Pinpoint the cell where the given text exists, returning its (X, Y) midpoint coordinate. 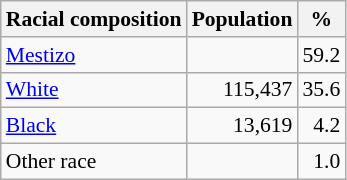
% (321, 19)
Mestizo (94, 55)
Other race (94, 162)
Population (242, 19)
35.6 (321, 90)
59.2 (321, 55)
White (94, 90)
1.0 (321, 162)
Black (94, 126)
115,437 (242, 90)
Racial composition (94, 19)
4.2 (321, 126)
13,619 (242, 126)
